Scan for the cell matching the given text and deliver its (x, y) coordinate at center. 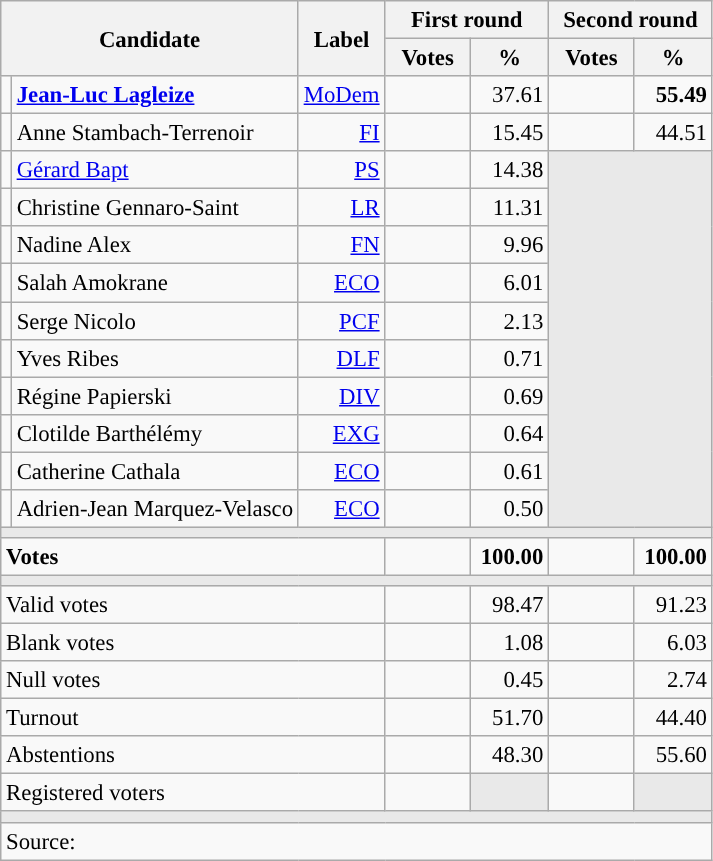
FI (342, 133)
48.30 (509, 755)
0.69 (509, 396)
Clotilde Barthélémy (154, 433)
Yves Ribes (154, 358)
2.74 (673, 680)
6.01 (509, 283)
MoDem (342, 95)
44.51 (673, 133)
55.49 (673, 95)
0.45 (509, 680)
Blank votes (193, 643)
1.08 (509, 643)
Nadine Alex (154, 245)
Second round (631, 20)
Null votes (193, 680)
51.70 (509, 718)
2.13 (509, 321)
Serge Nicolo (154, 321)
Adrien-Jean Marquez-Velasco (154, 509)
Registered voters (193, 793)
14.38 (509, 170)
Régine Papierski (154, 396)
9.96 (509, 245)
Gérard Bapt (154, 170)
Salah Amokrane (154, 283)
Valid votes (193, 605)
0.50 (509, 509)
37.61 (509, 95)
91.23 (673, 605)
Catherine Cathala (154, 471)
PCF (342, 321)
First round (467, 20)
FN (342, 245)
Label (342, 38)
DLF (342, 358)
11.31 (509, 208)
LR (342, 208)
EXG (342, 433)
15.45 (509, 133)
Christine Gennaro-Saint (154, 208)
44.40 (673, 718)
98.47 (509, 605)
DIV (342, 396)
6.03 (673, 643)
55.60 (673, 755)
0.71 (509, 358)
PS (342, 170)
Anne Stambach-Terrenoir (154, 133)
Jean-Luc Lagleize (154, 95)
Candidate (150, 38)
0.64 (509, 433)
0.61 (509, 471)
Abstentions (193, 755)
Turnout (193, 718)
Source: (357, 841)
